Scan for the cell matching the given text and deliver its [x, y] coordinate at center. 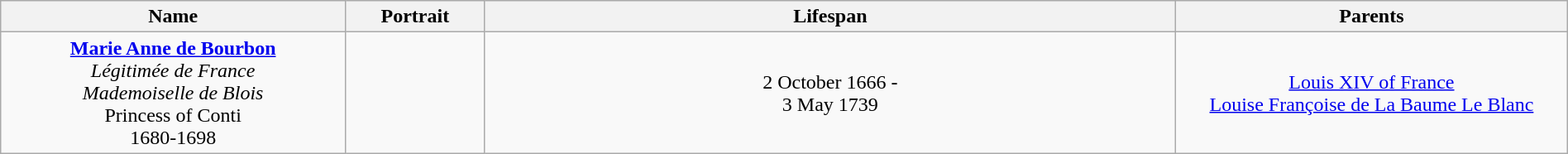
2 October 1666 -3 May 1739 [830, 93]
Portrait [415, 17]
Lifespan [830, 17]
Louis XIV of FranceLouise Françoise de La Baume Le Blanc [1372, 93]
Parents [1372, 17]
Marie Anne de BourbonLégitimée de FranceMademoiselle de BloisPrincess of Conti1680-1698 [174, 93]
Name [174, 17]
